Find where the given text appears and provide that cell's center as (x, y) coordinate. 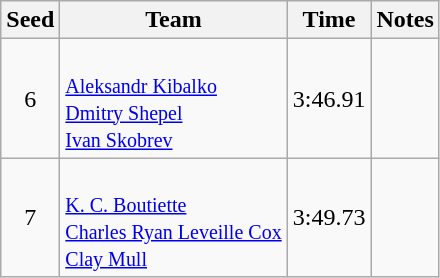
K. C. BoutietteCharles Ryan Leveille CoxClay Mull (174, 218)
6 (30, 98)
3:49.73 (329, 218)
3:46.91 (329, 98)
Team (174, 20)
Time (329, 20)
7 (30, 218)
Notes (405, 20)
Aleksandr KibalkoDmitry ShepelIvan Skobrev (174, 98)
Seed (30, 20)
